Return the (x, y) coordinate for the center point of the cell that contains the specified text.  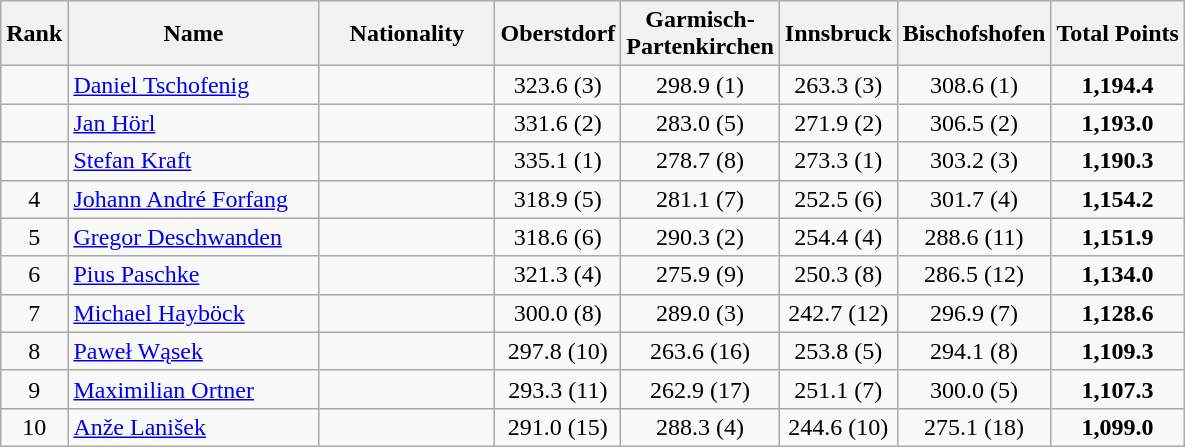
9 (34, 389)
300.0 (5) (974, 389)
Daniel Tschofenig (194, 85)
306.5 (2) (974, 123)
1,151.9 (1118, 237)
8 (34, 351)
335.1 (1) (558, 161)
275.9 (9) (700, 275)
291.0 (15) (558, 427)
1,194.4 (1118, 85)
323.6 (3) (558, 85)
254.4 (4) (838, 237)
1,190.3 (1118, 161)
Innsbruck (838, 34)
Oberstdorf (558, 34)
290.3 (2) (700, 237)
298.9 (1) (700, 85)
5 (34, 237)
288.6 (11) (974, 237)
6 (34, 275)
283.0 (5) (700, 123)
Total Points (1118, 34)
271.9 (2) (838, 123)
318.9 (5) (558, 199)
300.0 (8) (558, 313)
288.3 (4) (700, 427)
294.1 (8) (974, 351)
318.6 (6) (558, 237)
1,099.0 (1118, 427)
Jan Hörl (194, 123)
Anže Lanišek (194, 427)
296.9 (7) (974, 313)
1,154.2 (1118, 199)
Rank (34, 34)
Stefan Kraft (194, 161)
Name (194, 34)
Pius Paschke (194, 275)
262.9 (17) (700, 389)
297.8 (10) (558, 351)
4 (34, 199)
10 (34, 427)
1,128.6 (1118, 313)
293.3 (11) (558, 389)
321.3 (4) (558, 275)
1,109.3 (1118, 351)
278.7 (8) (700, 161)
244.6 (10) (838, 427)
263.3 (3) (838, 85)
Michael Hayböck (194, 313)
Johann André Forfang (194, 199)
7 (34, 313)
1,193.0 (1118, 123)
252.5 (6) (838, 199)
303.2 (3) (974, 161)
281.1 (7) (700, 199)
Maximilian Ortner (194, 389)
1,107.3 (1118, 389)
Garmisch-Partenkirchen (700, 34)
Gregor Deschwanden (194, 237)
301.7 (4) (974, 199)
250.3 (8) (838, 275)
251.1 (7) (838, 389)
273.3 (1) (838, 161)
Paweł Wąsek (194, 351)
286.5 (12) (974, 275)
275.1 (18) (974, 427)
308.6 (1) (974, 85)
289.0 (3) (700, 313)
1,134.0 (1118, 275)
253.8 (5) (838, 351)
242.7 (12) (838, 313)
Bischofshofen (974, 34)
263.6 (16) (700, 351)
Nationality (407, 34)
331.6 (2) (558, 123)
